Pinpoint the cell where the given text exists, returning its (x, y) midpoint coordinate. 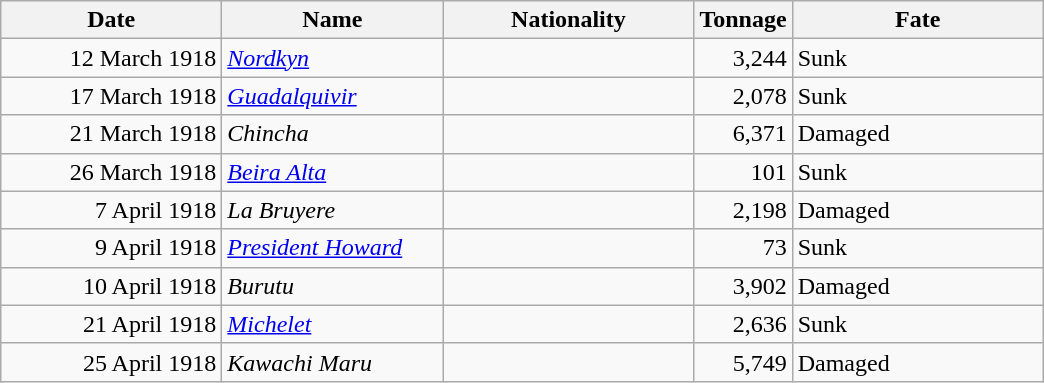
9 April 1918 (112, 248)
2,078 (743, 96)
Tonnage (743, 20)
26 March 1918 (112, 172)
3,902 (743, 286)
Beira Alta (332, 172)
Nordkyn (332, 58)
21 March 1918 (112, 134)
25 April 1918 (112, 362)
Guadalquivir (332, 96)
10 April 1918 (112, 286)
Kawachi Maru (332, 362)
7 April 1918 (112, 210)
Burutu (332, 286)
3,244 (743, 58)
73 (743, 248)
Date (112, 20)
President Howard (332, 248)
17 March 1918 (112, 96)
2,198 (743, 210)
12 March 1918 (112, 58)
101 (743, 172)
6,371 (743, 134)
21 April 1918 (112, 324)
Fate (918, 20)
La Bruyere (332, 210)
5,749 (743, 362)
Nationality (568, 20)
2,636 (743, 324)
Name (332, 20)
Michelet (332, 324)
Chincha (332, 134)
